Search for the cell housing the specified text and yield its (X, Y) center coordinate. 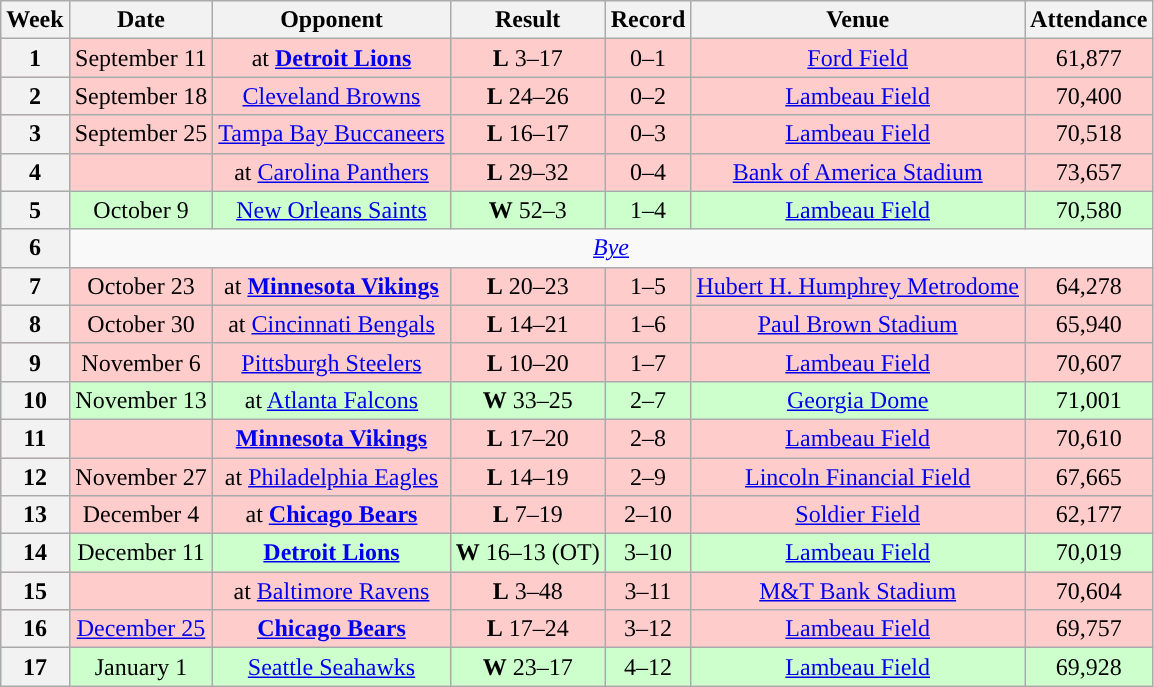
70,580 (1089, 210)
at Minnesota Vikings (332, 286)
Seattle Seahawks (332, 667)
70,518 (1089, 134)
4 (35, 172)
at Atlanta Falcons (332, 400)
2–8 (648, 438)
Cleveland Browns (332, 96)
13 (35, 515)
October 23 (141, 286)
L 3–48 (528, 591)
73,657 (1089, 172)
Venue (858, 20)
Result (528, 20)
69,757 (1089, 629)
62,177 (1089, 515)
65,940 (1089, 324)
1–6 (648, 324)
L 20–23 (528, 286)
Minnesota Vikings (332, 438)
at Baltimore Ravens (332, 591)
71,001 (1089, 400)
at Chicago Bears (332, 515)
Bye (611, 248)
December 4 (141, 515)
2–7 (648, 400)
1–7 (648, 362)
0–2 (648, 96)
Hubert H. Humphrey Metrodome (858, 286)
0–4 (648, 172)
Bank of America Stadium (858, 172)
L 7–19 (528, 515)
14 (35, 553)
17 (35, 667)
1–5 (648, 286)
October 30 (141, 324)
L 17–24 (528, 629)
3–12 (648, 629)
W 16–13 (OT) (528, 553)
Chicago Bears (332, 629)
L 17–20 (528, 438)
at Philadelphia Eagles (332, 477)
September 11 (141, 58)
Tampa Bay Buccaneers (332, 134)
1–4 (648, 210)
September 25 (141, 134)
Paul Brown Stadium (858, 324)
Record (648, 20)
L 3–17 (528, 58)
3–11 (648, 591)
W 52–3 (528, 210)
16 (35, 629)
1 (35, 58)
2 (35, 96)
L 14–19 (528, 477)
W 23–17 (528, 667)
November 6 (141, 362)
70,607 (1089, 362)
L 16–17 (528, 134)
2–9 (648, 477)
December 11 (141, 553)
70,610 (1089, 438)
at Detroit Lions (332, 58)
67,665 (1089, 477)
Attendance (1089, 20)
2–10 (648, 515)
10 (35, 400)
3 (35, 134)
December 25 (141, 629)
L 14–21 (528, 324)
3–10 (648, 553)
0–1 (648, 58)
Ford Field (858, 58)
6 (35, 248)
15 (35, 591)
12 (35, 477)
at Cincinnati Bengals (332, 324)
7 (35, 286)
Pittsburgh Steelers (332, 362)
M&T Bank Stadium (858, 591)
9 (35, 362)
Opponent (332, 20)
Georgia Dome (858, 400)
8 (35, 324)
Week (35, 20)
L 10–20 (528, 362)
61,877 (1089, 58)
L 24–26 (528, 96)
Lincoln Financial Field (858, 477)
4–12 (648, 667)
Detroit Lions (332, 553)
W 33–25 (528, 400)
64,278 (1089, 286)
70,400 (1089, 96)
70,604 (1089, 591)
Soldier Field (858, 515)
L 29–32 (528, 172)
November 27 (141, 477)
Date (141, 20)
New Orleans Saints (332, 210)
October 9 (141, 210)
70,019 (1089, 553)
November 13 (141, 400)
September 18 (141, 96)
0–3 (648, 134)
5 (35, 210)
11 (35, 438)
at Carolina Panthers (332, 172)
69,928 (1089, 667)
January 1 (141, 667)
